Return [x, y] of the center of cell containing provided text 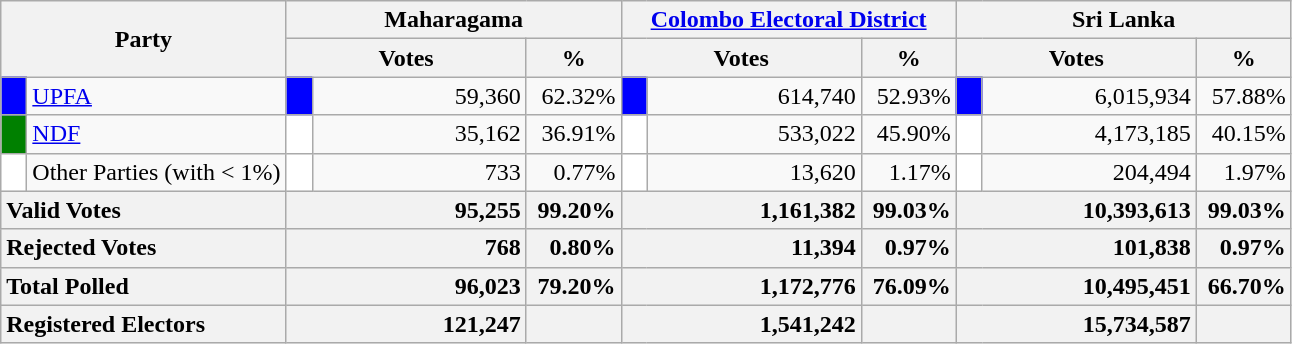
76.09% [908, 286]
13,620 [754, 172]
204,494 [1089, 172]
6,015,934 [1089, 96]
733 [419, 172]
768 [406, 248]
Rejected Votes [144, 248]
35,162 [419, 134]
59,360 [419, 96]
52.93% [908, 96]
1.97% [1244, 172]
11,394 [741, 248]
96,023 [406, 286]
Total Polled [144, 286]
99.20% [574, 210]
121,247 [406, 324]
4,173,185 [1089, 134]
533,022 [754, 134]
UPFA [156, 96]
36.91% [574, 134]
10,495,451 [1076, 286]
Valid Votes [144, 210]
10,393,613 [1076, 210]
62.32% [574, 96]
15,734,587 [1076, 324]
Colombo Electoral District [788, 20]
79.20% [574, 286]
1,161,382 [741, 210]
614,740 [754, 96]
40.15% [1244, 134]
101,838 [1076, 248]
95,255 [406, 210]
0.80% [574, 248]
Other Parties (with < 1%) [156, 172]
NDF [156, 134]
Registered Electors [144, 324]
45.90% [908, 134]
1.17% [908, 172]
Sri Lanka [1124, 20]
57.88% [1244, 96]
0.77% [574, 172]
Party [144, 39]
1,541,242 [741, 324]
66.70% [1244, 286]
Maharagama [454, 20]
1,172,776 [741, 286]
